Determine the [x, y] coordinate at the center of the cell enclosing the given text.  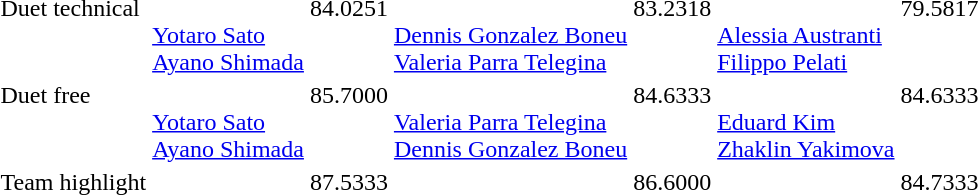
85.7000 [348, 122]
84.6333 [672, 122]
Valeria Parra TeleginaDennis Gonzalez Boneu [510, 122]
Eduard KimZhaklin Yakimova [806, 122]
Yotaro SatoAyano Shimada [228, 122]
